Locate the cell with the specified text and output its [x, y] center coordinate. 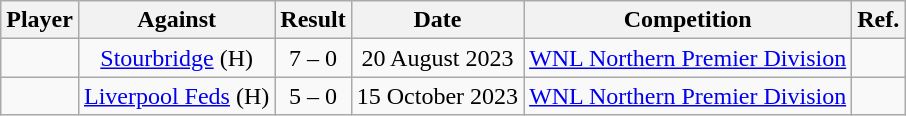
Date [437, 20]
Player [40, 20]
15 October 2023 [437, 96]
20 August 2023 [437, 58]
Liverpool Feds (H) [176, 96]
Ref. [878, 20]
Against [176, 20]
5 – 0 [313, 96]
Stourbridge (H) [176, 58]
Competition [688, 20]
Result [313, 20]
7 – 0 [313, 58]
